Provide the [x, y] coordinate of the cell's center where the given text is located.  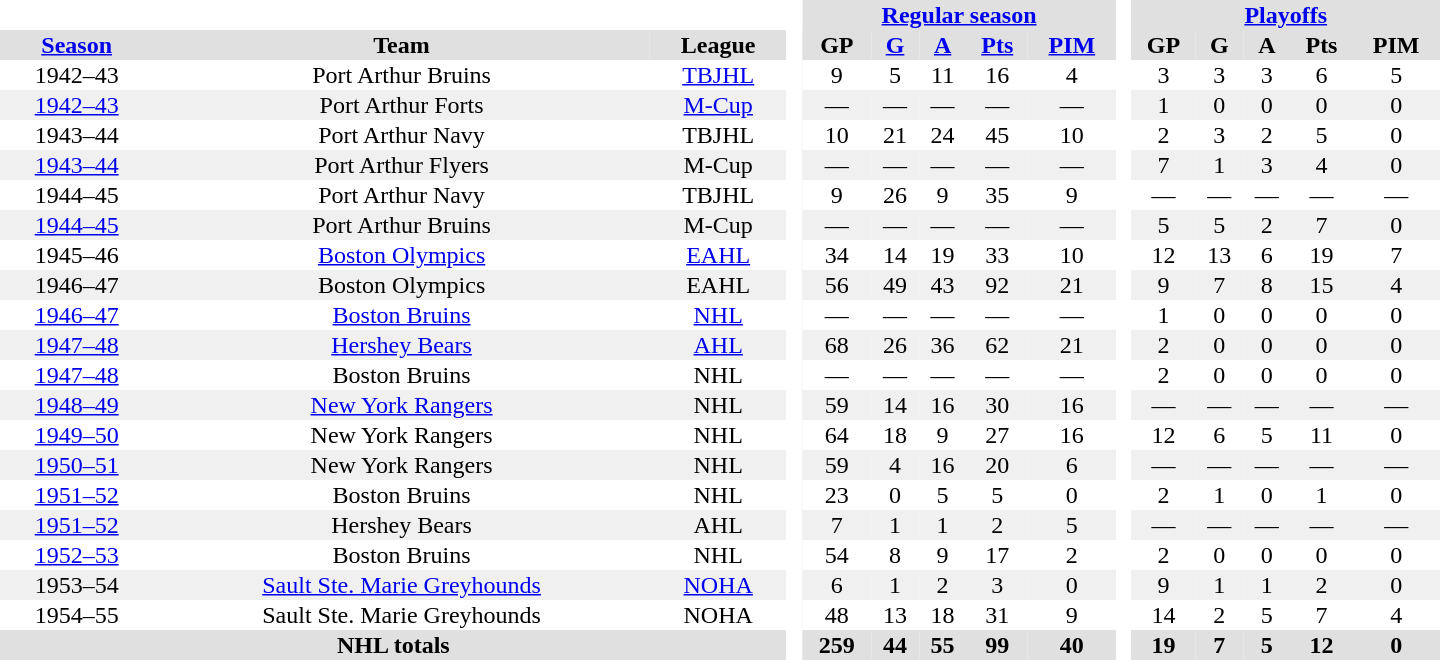
1945–46 [76, 255]
54 [836, 555]
99 [997, 645]
62 [997, 345]
31 [997, 615]
49 [895, 285]
Regular season [958, 15]
48 [836, 615]
Team [401, 45]
Port Arthur Flyers [401, 165]
20 [997, 465]
League [718, 45]
35 [997, 195]
34 [836, 255]
1948–49 [76, 405]
1950–51 [76, 465]
17 [997, 555]
64 [836, 435]
259 [836, 645]
Playoffs [1286, 15]
Port Arthur Forts [401, 105]
15 [1322, 285]
56 [836, 285]
30 [997, 405]
27 [997, 435]
1954–55 [76, 615]
24 [943, 135]
23 [836, 495]
43 [943, 285]
1953–54 [76, 585]
55 [943, 645]
36 [943, 345]
92 [997, 285]
1952–53 [76, 555]
68 [836, 345]
33 [997, 255]
NHL totals [394, 645]
40 [1072, 645]
44 [895, 645]
1949–50 [76, 435]
45 [997, 135]
Season [76, 45]
